Provide the [x, y] coordinate of the cell's center where the given text is located.  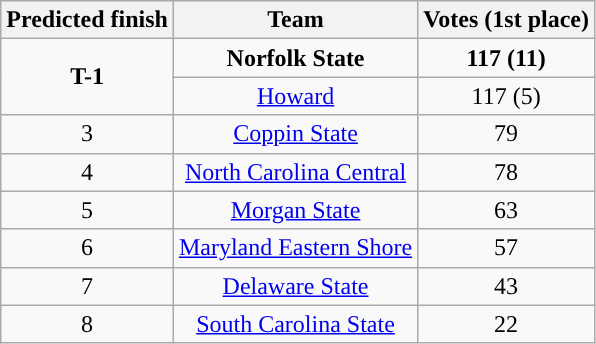
57 [506, 248]
South Carolina State [295, 324]
Maryland Eastern Shore [295, 248]
T-1 [88, 77]
43 [506, 286]
63 [506, 210]
6 [88, 248]
79 [506, 134]
22 [506, 324]
Coppin State [295, 134]
78 [506, 172]
Morgan State [295, 210]
Predicted finish [88, 20]
5 [88, 210]
117 (11) [506, 58]
Delaware State [295, 286]
Norfolk State [295, 58]
4 [88, 172]
3 [88, 134]
7 [88, 286]
Votes (1st place) [506, 20]
117 (5) [506, 96]
Team [295, 20]
Howard [295, 96]
North Carolina Central [295, 172]
8 [88, 324]
